Locate the cell with the specified text and output its [x, y] center coordinate. 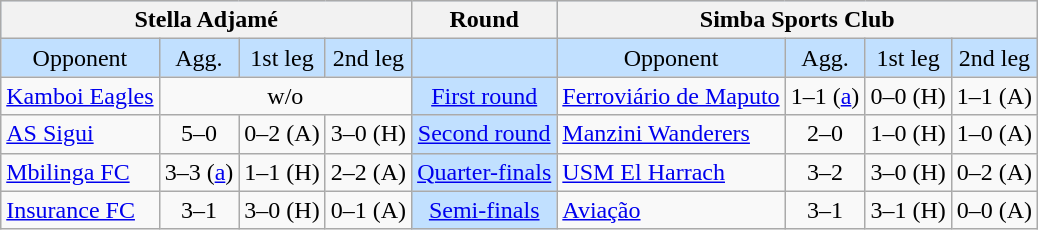
0–1 (A) [368, 210]
Stella Adjamé [206, 20]
Aviação [671, 210]
Mbilinga FC [80, 172]
0–0 (A) [994, 210]
2–0 [825, 134]
1–1 (A) [994, 96]
1–0 (H) [908, 134]
3–2 [825, 172]
3–1 (H) [908, 210]
1–0 (A) [994, 134]
USM El Harrach [671, 172]
2–2 (A) [368, 172]
3–3 (a) [199, 172]
Insurance FC [80, 210]
Ferroviário de Maputo [671, 96]
1–1 (H) [282, 172]
Manzini Wanderers [671, 134]
Round [484, 20]
Simba Sports Club [798, 20]
1–1 (a) [825, 96]
5–0 [199, 134]
0–0 (H) [908, 96]
Kamboi Eagles [80, 96]
Quarter-finals [484, 172]
Semi-finals [484, 210]
Second round [484, 134]
First round [484, 96]
w/o [285, 96]
AS Sigui [80, 134]
